Provide the [X, Y] coordinate of the cell's center where the given text is located.  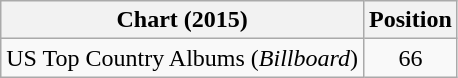
Chart (2015) [182, 20]
US Top Country Albums (Billboard) [182, 58]
Position [411, 20]
66 [411, 58]
